For the text-containing cell, return its midpoint in [x, y] coordinate format. 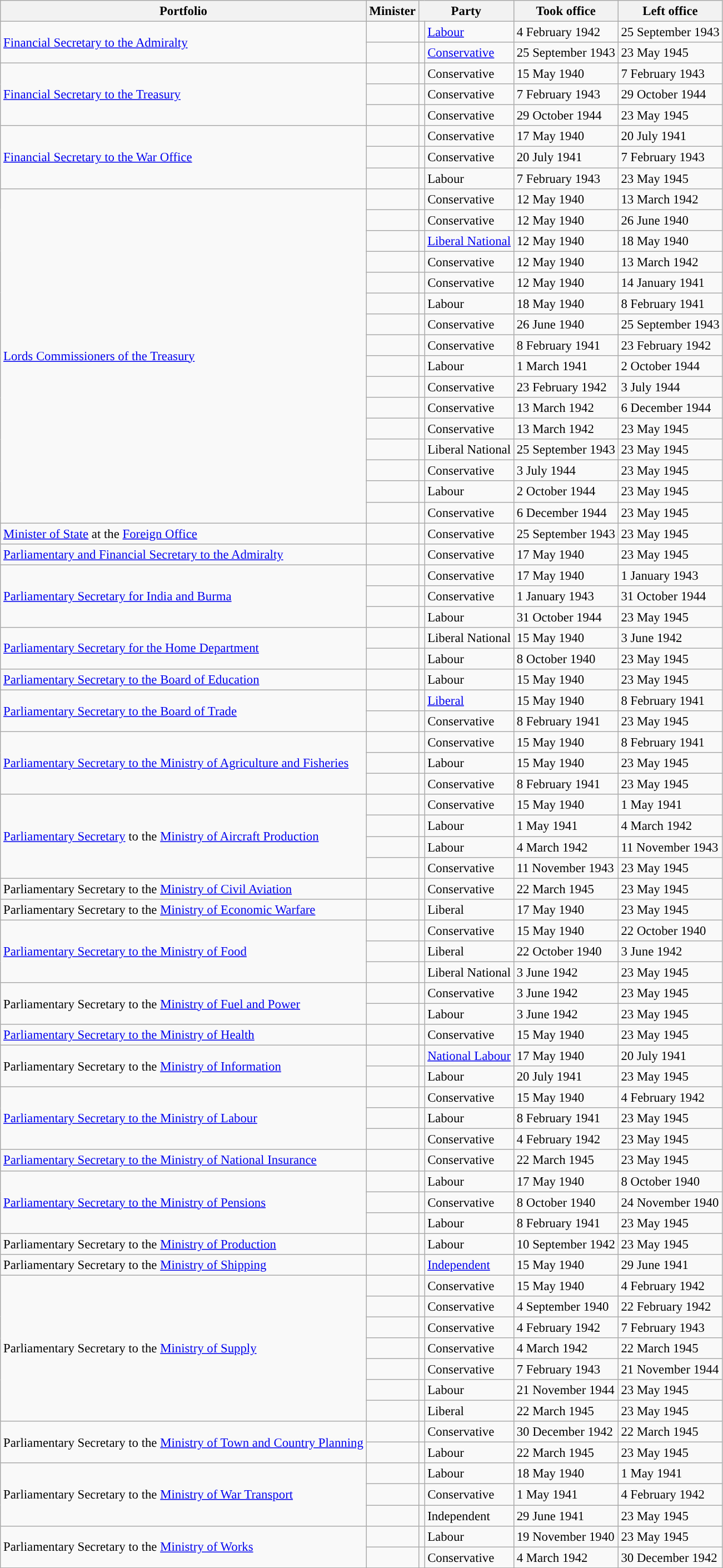
Parliamentary Secretary to the Ministry of Health [183, 1035]
Parliamentary Secretary to the Ministry of Economic Warfare [183, 909]
Portfolio [183, 11]
Parliamentary Secretary to the Ministry of Town and Country Planning [183, 1442]
Lords Commissioners of the Treasury [183, 356]
Financial Secretary to the Treasury [183, 94]
Parliamentary Secretary for India and Burma [183, 596]
22 February 1942 [670, 1307]
19 November 1940 [566, 1536]
Took office [566, 11]
14 January 1941 [670, 283]
Parliamentary Secretary to the Board of Education [183, 680]
10 September 1942 [566, 1244]
Parliamentary Secretary to the Ministry of Works [183, 1546]
Left office [670, 11]
Financial Secretary to the War Office [183, 157]
Parliamentary Secretary for the Home Department [183, 648]
Parliamentary and Financial Secretary to the Admiralty [183, 554]
Party [466, 11]
Parliamentary Secretary to the Ministry of Information [183, 1066]
Financial Secretary to the Admiralty [183, 42]
Parliamentary Secretary to the Ministry of Pensions [183, 1202]
Parliamentary Secretary to the Ministry of War Transport [183, 1494]
Parliamentary Secretary to the Ministry of Civil Aviation [183, 889]
Parliamentary Secretary to the Ministry of Labour [183, 1118]
Parliamentary Secretary to the Ministry of Aircraft Production [183, 837]
4 September 1940 [566, 1307]
24 November 1940 [670, 1202]
Parliamentary Secretary to the Ministry of Food [183, 952]
Parliamentary Secretary to the Ministry of Fuel and Power [183, 1004]
Minister [392, 11]
Parliamentary Secretary to the Ministry of Agriculture and Fisheries [183, 764]
Parliamentary Secretary to the Ministry of National Insurance [183, 1161]
Parliamentary Secretary to the Ministry of Shipping [183, 1265]
Parliamentary Secretary to the Ministry of Production [183, 1244]
Parliamentary Secretary to the Board of Trade [183, 711]
National Labour [469, 1056]
Parliamentary Secretary to the Ministry of Supply [183, 1348]
1 March 1941 [566, 366]
Minister of State at the Foreign Office [183, 534]
